Output the [X, Y] coordinate of the center of the cell containing the given text.  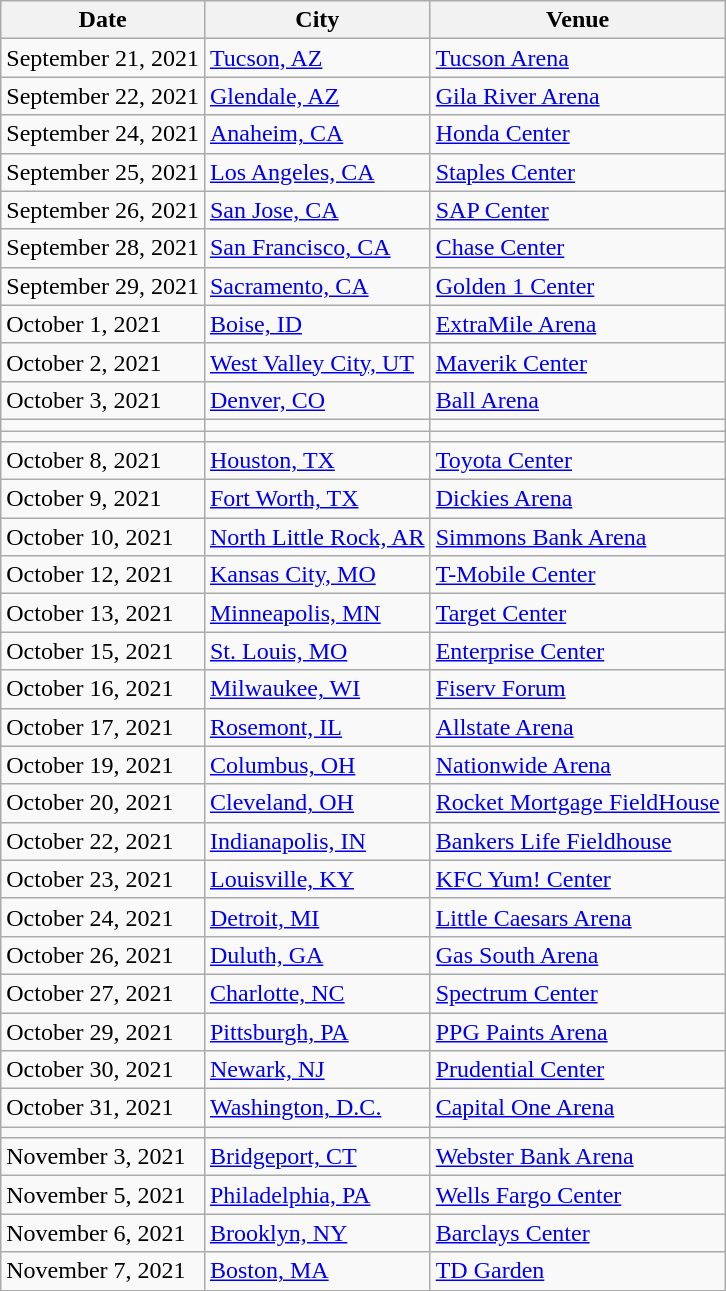
Minneapolis, MN [317, 613]
Little Caesars Arena [578, 917]
October 22, 2021 [103, 841]
Louisville, KY [317, 879]
Fort Worth, TX [317, 499]
Washington, D.C. [317, 1108]
Toyota Center [578, 461]
Cleveland, OH [317, 803]
September 26, 2021 [103, 210]
October 19, 2021 [103, 765]
West Valley City, UT [317, 362]
Prudential Center [578, 1070]
Gila River Arena [578, 96]
Dickies Arena [578, 499]
September 25, 2021 [103, 172]
October 30, 2021 [103, 1070]
PPG Paints Arena [578, 1031]
San Jose, CA [317, 210]
Charlotte, NC [317, 993]
Capital One Arena [578, 1108]
October 27, 2021 [103, 993]
Kansas City, MO [317, 575]
Bridgeport, CT [317, 1157]
Tucson Arena [578, 58]
Houston, TX [317, 461]
October 17, 2021 [103, 727]
Nationwide Arena [578, 765]
October 3, 2021 [103, 400]
Rocket Mortgage FieldHouse [578, 803]
September 24, 2021 [103, 134]
Sacramento, CA [317, 286]
San Francisco, CA [317, 248]
September 29, 2021 [103, 286]
Date [103, 20]
Golden 1 Center [578, 286]
TD Garden [578, 1271]
KFC Yum! Center [578, 879]
Fiserv Forum [578, 689]
Los Angeles, CA [317, 172]
October 12, 2021 [103, 575]
St. Louis, MO [317, 651]
Glendale, AZ [317, 96]
October 16, 2021 [103, 689]
November 7, 2021 [103, 1271]
Philadelphia, PA [317, 1195]
October 8, 2021 [103, 461]
Rosemont, IL [317, 727]
Honda Center [578, 134]
Brooklyn, NY [317, 1233]
October 26, 2021 [103, 955]
Pittsburgh, PA [317, 1031]
ExtraMile Arena [578, 324]
October 15, 2021 [103, 651]
Bankers Life Fieldhouse [578, 841]
Newark, NJ [317, 1070]
October 2, 2021 [103, 362]
November 5, 2021 [103, 1195]
September 21, 2021 [103, 58]
October 9, 2021 [103, 499]
Denver, CO [317, 400]
November 6, 2021 [103, 1233]
Indianapolis, IN [317, 841]
November 3, 2021 [103, 1157]
Anaheim, CA [317, 134]
October 20, 2021 [103, 803]
Allstate Arena [578, 727]
Milwaukee, WI [317, 689]
Boston, MA [317, 1271]
October 23, 2021 [103, 879]
Enterprise Center [578, 651]
SAP Center [578, 210]
Staples Center [578, 172]
Wells Fargo Center [578, 1195]
September 22, 2021 [103, 96]
October 31, 2021 [103, 1108]
October 29, 2021 [103, 1031]
Simmons Bank Arena [578, 537]
Webster Bank Arena [578, 1157]
Spectrum Center [578, 993]
October 1, 2021 [103, 324]
Maverik Center [578, 362]
Target Center [578, 613]
October 13, 2021 [103, 613]
Gas South Arena [578, 955]
October 10, 2021 [103, 537]
Barclays Center [578, 1233]
October 24, 2021 [103, 917]
Columbus, OH [317, 765]
City [317, 20]
Boise, ID [317, 324]
September 28, 2021 [103, 248]
Tucson, AZ [317, 58]
Duluth, GA [317, 955]
T-Mobile Center [578, 575]
Chase Center [578, 248]
Venue [578, 20]
Ball Arena [578, 400]
North Little Rock, AR [317, 537]
Detroit, MI [317, 917]
